Return the (X, Y) coordinate for the center point of the cell that contains the specified text.  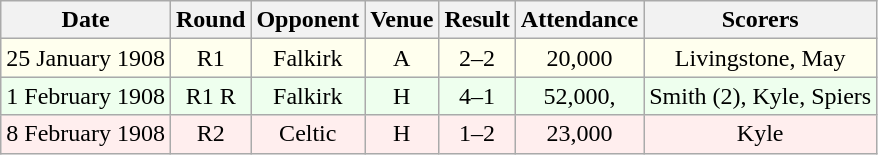
R2 (210, 134)
Scorers (760, 20)
52,000, (579, 96)
25 January 1908 (86, 58)
2–2 (477, 58)
Round (210, 20)
23,000 (579, 134)
Kyle (760, 134)
1 February 1908 (86, 96)
Date (86, 20)
R1 (210, 58)
A (402, 58)
8 February 1908 (86, 134)
Venue (402, 20)
Attendance (579, 20)
R1 R (210, 96)
20,000 (579, 58)
1–2 (477, 134)
Opponent (308, 20)
Celtic (308, 134)
Result (477, 20)
Livingstone, May (760, 58)
Smith (2), Kyle, Spiers (760, 96)
4–1 (477, 96)
